Search for the cell housing the specified text and yield its (X, Y) center coordinate. 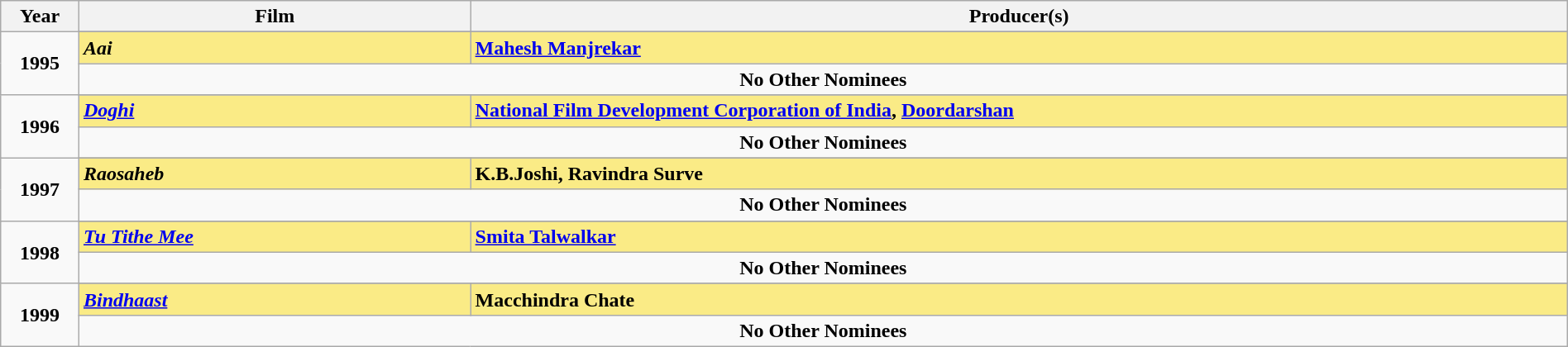
1995 (40, 64)
K.B.Joshi, Ravindra Surve (1019, 173)
1996 (40, 126)
Bindhaast (275, 299)
Mahesh Manjrekar (1019, 48)
Producer(s) (1019, 17)
Year (40, 17)
1997 (40, 189)
1999 (40, 315)
Raosaheb (275, 173)
Film (275, 17)
Macchindra Chate (1019, 299)
Aai (275, 48)
National Film Development Corporation of India, Doordarshan (1019, 111)
Tu Tithe Mee (275, 236)
1998 (40, 252)
Doghi (275, 111)
Smita Talwalkar (1019, 236)
